For the text-containing cell, return its midpoint in (x, y) coordinate format. 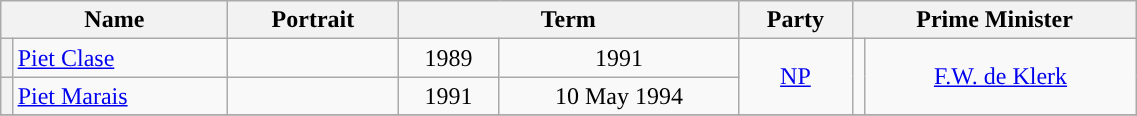
10 May 1994 (618, 96)
Name (114, 20)
Portrait (313, 20)
Piet Clase (120, 58)
Piet Marais (120, 96)
Term (568, 20)
1989 (449, 58)
Party (796, 20)
NP (796, 77)
F.W. de Klerk (1000, 77)
Prime Minister (994, 20)
